Detect which cell encompasses the target text, then output its (x, y) center coordinate. 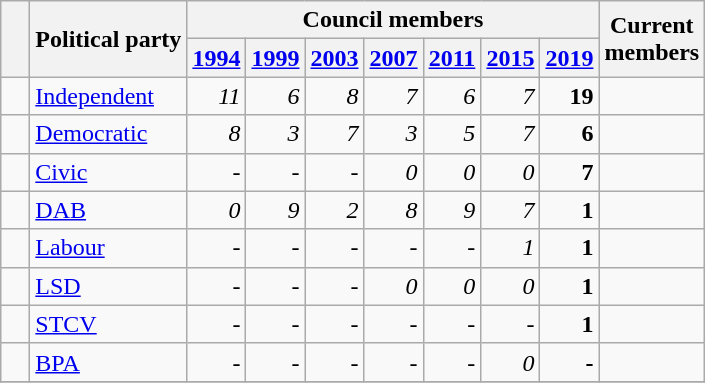
11 (216, 96)
Democratic (108, 134)
Independent (108, 96)
Currentmembers (652, 39)
2015 (510, 58)
BPA (108, 362)
5 (452, 134)
19 (570, 96)
2003 (334, 58)
2007 (394, 58)
STCV (108, 324)
Council members (393, 20)
LSD (108, 286)
Civic (108, 172)
Labour (108, 248)
2011 (452, 58)
Political party (108, 39)
2 (334, 210)
1994 (216, 58)
1999 (276, 58)
DAB (108, 210)
2019 (570, 58)
